Identify which cell holds the provided text, then report its (X, Y) central coordinate. 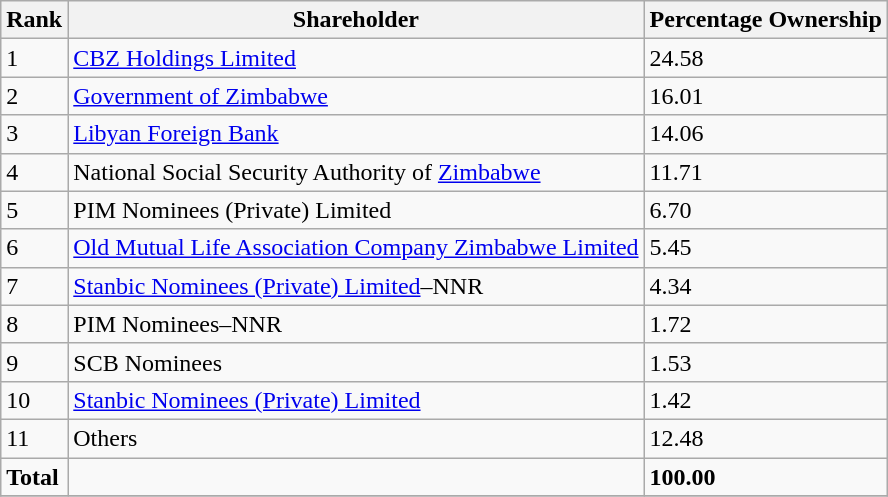
Libyan Foreign Bank (356, 134)
Rank (34, 20)
11 (34, 438)
Others (356, 438)
7 (34, 286)
12.48 (766, 438)
Percentage Ownership (766, 20)
1 (34, 58)
3 (34, 134)
9 (34, 362)
CBZ Holdings Limited (356, 58)
1.72 (766, 324)
6.70 (766, 210)
Shareholder (356, 20)
SCB Nominees (356, 362)
100.00 (766, 477)
4.34 (766, 286)
2 (34, 96)
16.01 (766, 96)
1.53 (766, 362)
PIM Nominees–NNR (356, 324)
8 (34, 324)
6 (34, 248)
1.42 (766, 400)
14.06 (766, 134)
PIM Nominees (Private) Limited (356, 210)
Total (34, 477)
24.58 (766, 58)
Government of Zimbabwe (356, 96)
5 (34, 210)
National Social Security Authority of Zimbabwe (356, 172)
11.71 (766, 172)
Old Mutual Life Association Company Zimbabwe Limited (356, 248)
4 (34, 172)
Stanbic Nominees (Private) Limited (356, 400)
5.45 (766, 248)
10 (34, 400)
Stanbic Nominees (Private) Limited–NNR (356, 286)
